Detect which cell encompasses the target text, then output its [X, Y] center coordinate. 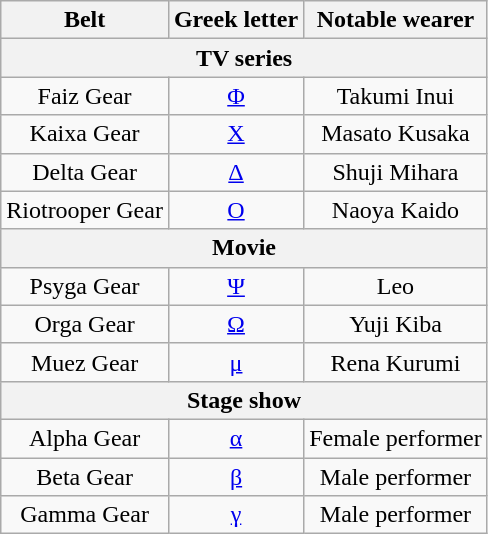
Naoya Kaido [396, 210]
Riotrooper Gear [85, 210]
Notable wearer [396, 20]
Psyga Gear [85, 286]
Greek letter [236, 20]
Faiz Gear [85, 96]
Yuji Kiba [396, 324]
Orga Gear [85, 324]
Leo [396, 286]
Shuji Mihara [396, 172]
Movie [244, 248]
TV series [244, 58]
Kaixa Gear [85, 134]
Masato Kusaka [396, 134]
μ [236, 362]
Ω [236, 324]
β [236, 477]
Muez Gear [85, 362]
Gamma Gear [85, 515]
Φ [236, 96]
Stage show [244, 400]
Rena Kurumi [396, 362]
Delta Gear [85, 172]
Female performer [396, 438]
Δ [236, 172]
Ο [236, 210]
γ [236, 515]
Alpha Gear [85, 438]
α [236, 438]
Takumi Inui [396, 96]
Belt [85, 20]
Beta Gear [85, 477]
Χ [236, 134]
Ψ [236, 286]
